Scan for the cell matching the given text and deliver its [X, Y] coordinate at center. 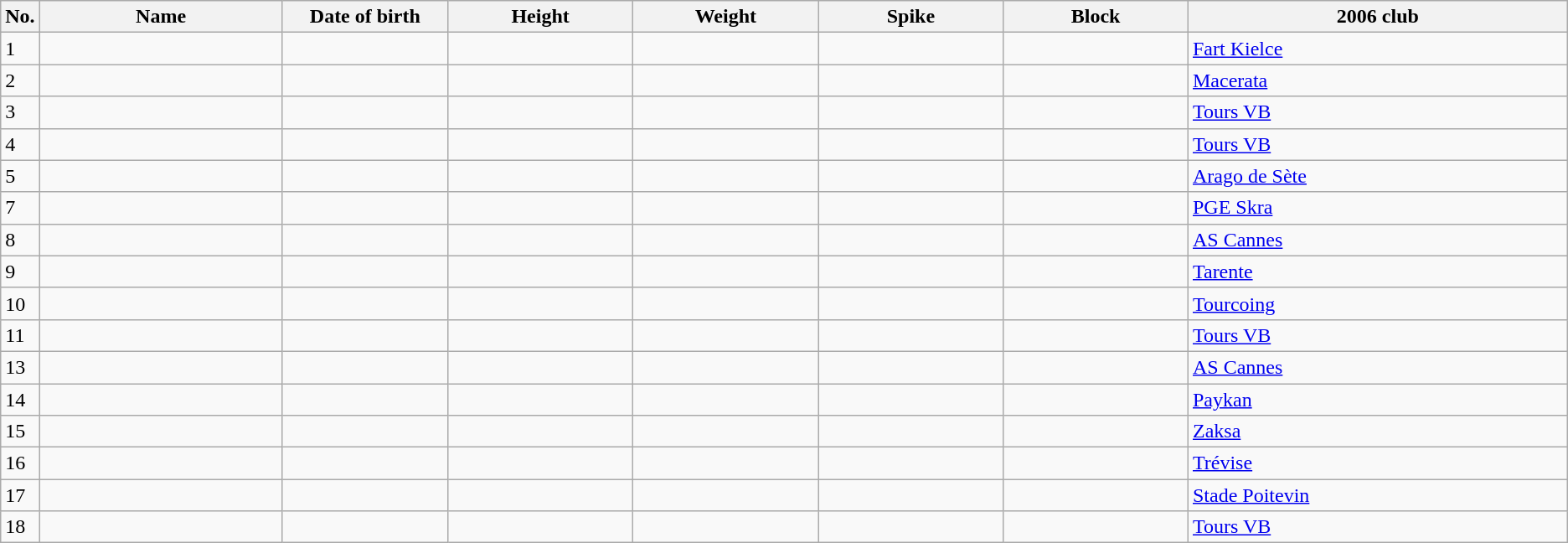
PGE Skra [1377, 208]
1 [20, 49]
18 [20, 527]
13 [20, 367]
7 [20, 208]
2006 club [1377, 17]
3 [20, 112]
Tarente [1377, 271]
No. [20, 17]
Tourcoing [1377, 303]
Block [1096, 17]
Fart Kielce [1377, 49]
2 [20, 80]
Weight [725, 17]
8 [20, 240]
14 [20, 400]
16 [20, 463]
4 [20, 144]
Arago de Sète [1377, 176]
Trévise [1377, 463]
Height [541, 17]
Macerata [1377, 80]
Date of birth [365, 17]
Spike [911, 17]
17 [20, 495]
11 [20, 335]
10 [20, 303]
5 [20, 176]
Zaksa [1377, 432]
Stade Poitevin [1377, 495]
15 [20, 432]
Name [161, 17]
9 [20, 271]
Paykan [1377, 400]
